Output the [X, Y] coordinate of the center of the cell containing the given text.  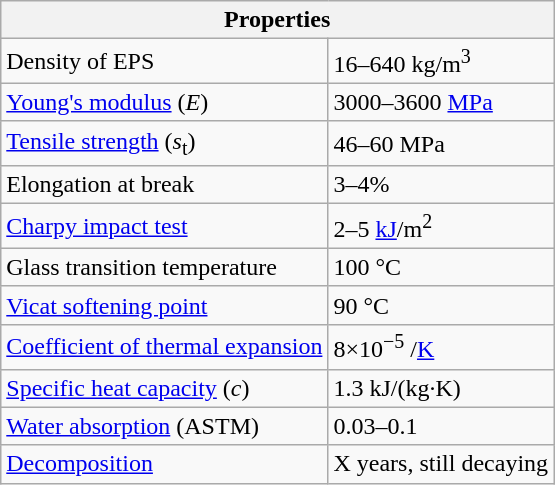
3000–3600 MPa [441, 102]
90 °C [441, 305]
Elongation at break [164, 185]
46–60 MPa [441, 143]
Glass transition temperature [164, 267]
16–640 kg/m3 [441, 62]
8×10−5 /K [441, 348]
Properties [278, 20]
X years, still decaying [441, 464]
Tensile strength (st) [164, 143]
Water absorption (ASTM) [164, 426]
0.03–0.1 [441, 426]
Charpy impact test [164, 226]
Young's modulus (E) [164, 102]
100 °C [441, 267]
1.3 kJ/(kg·K) [441, 388]
2–5 kJ/m2 [441, 226]
Decomposition [164, 464]
Vicat softening point [164, 305]
Density of EPS [164, 62]
3–4% [441, 185]
Specific heat capacity (c) [164, 388]
Coefficient of thermal expansion [164, 348]
